Search for the cell housing the specified text and yield its [x, y] center coordinate. 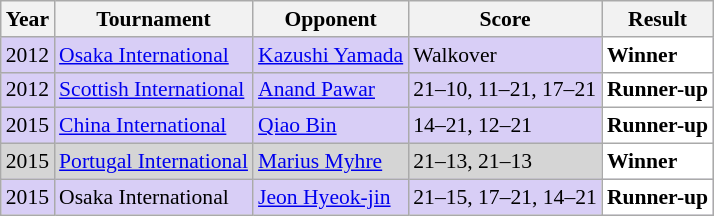
Jeon Hyeok-jin [330, 197]
21–13, 21–13 [505, 162]
Score [505, 19]
21–15, 17–21, 14–21 [505, 197]
Tournament [154, 19]
Scottish International [154, 90]
Qiao Bin [330, 126]
China International [154, 126]
Opponent [330, 19]
Anand Pawar [330, 90]
Marius Myhre [330, 162]
Portugal International [154, 162]
Year [28, 19]
Kazushi Yamada [330, 55]
21–10, 11–21, 17–21 [505, 90]
14–21, 12–21 [505, 126]
Result [658, 19]
Walkover [505, 55]
